For the text-containing cell, return its midpoint in [x, y] coordinate format. 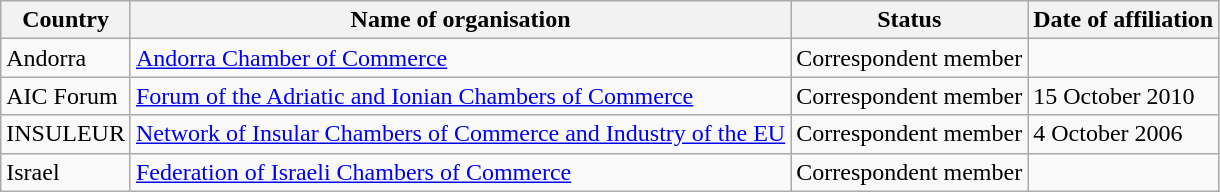
Country [66, 20]
Andorra Chamber of Commerce [460, 58]
Name of organisation [460, 20]
Date of affiliation [1124, 20]
Israel [66, 172]
15 October 2010 [1124, 96]
Andorra [66, 58]
Forum of the Adriatic and Ionian Chambers of Commerce [460, 96]
Federation of Israeli Chambers of Commerce [460, 172]
INSULEUR [66, 134]
4 October 2006 [1124, 134]
Status [910, 20]
AIC Forum [66, 96]
Network of Insular Chambers of Commerce and Industry of the EU [460, 134]
